Detect which cell encompasses the target text, then output its (x, y) center coordinate. 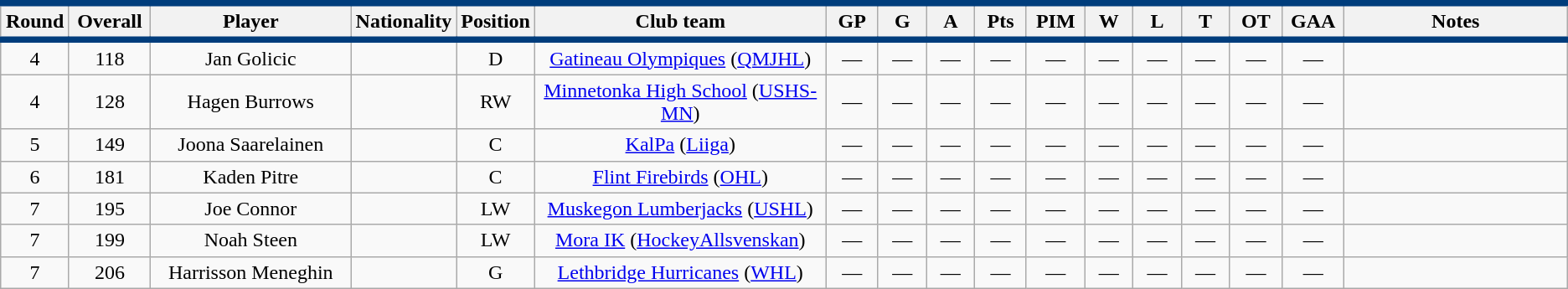
Mora IK (HockeyAllsvenskan) (680, 240)
Joe Connor (251, 209)
A (951, 22)
Player (251, 22)
Nationality (404, 22)
W (1109, 22)
195 (109, 209)
Pts (1001, 22)
128 (109, 102)
Gatineau Olympiques (QMJHL) (680, 57)
Club team (680, 22)
Position (496, 22)
Harrisson Meneghin (251, 272)
RW (496, 102)
Notes (1456, 22)
OT (1256, 22)
181 (109, 177)
Joona Saarelainen (251, 145)
118 (109, 57)
Flint Firebirds (OHL) (680, 177)
149 (109, 145)
L (1158, 22)
6 (35, 177)
D (496, 57)
206 (109, 272)
Jan Golicic (251, 57)
GP (853, 22)
199 (109, 240)
Kaden Pitre (251, 177)
Round (35, 22)
GAA (1313, 22)
Hagen Burrows (251, 102)
Noah Steen (251, 240)
PIM (1055, 22)
KalPa (Liiga) (680, 145)
Muskegon Lumberjacks (USHL) (680, 209)
T (1205, 22)
Overall (109, 22)
Minnetonka High School (USHS-MN) (680, 102)
Lethbridge Hurricanes (WHL) (680, 272)
5 (35, 145)
